Capture the cell that displays the provided text and extract its (X, Y) central coordinate. 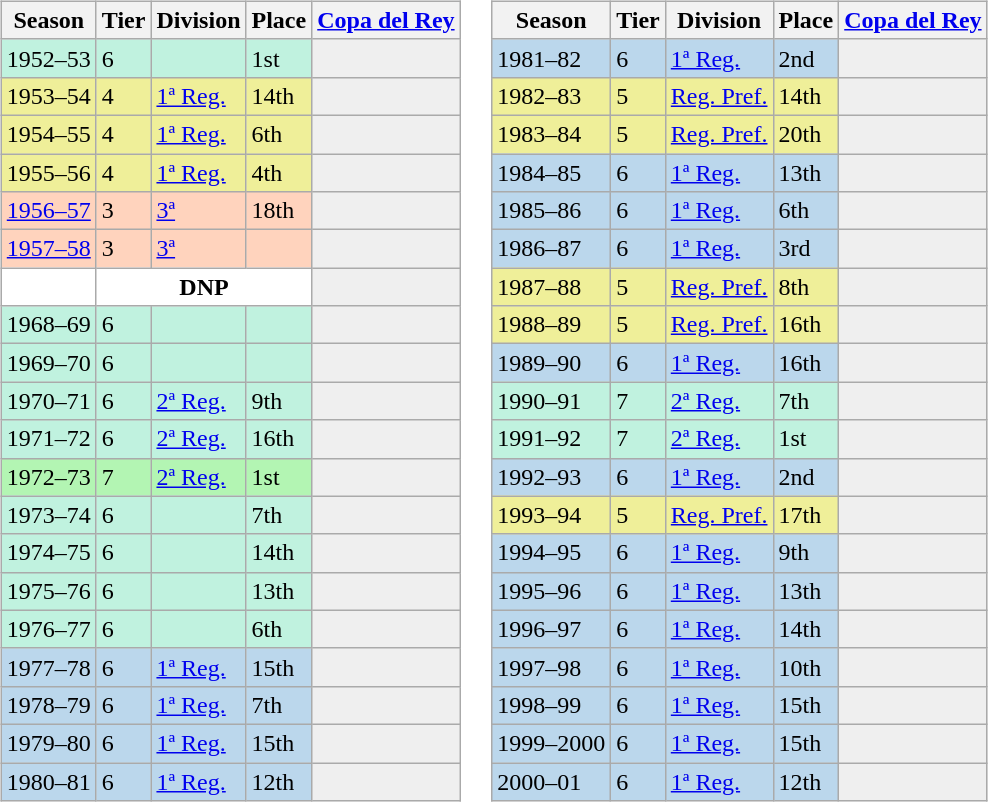
2000–01 (552, 781)
1976–77 (48, 629)
1973–74 (48, 515)
1997–98 (552, 667)
1952–53 (48, 58)
1970–71 (48, 401)
1987–88 (552, 287)
1974–75 (48, 553)
17th (806, 515)
1994–95 (552, 553)
3rd (806, 249)
1992–93 (552, 477)
1953–54 (48, 96)
1998–99 (552, 705)
1955–56 (48, 173)
20th (806, 134)
DNP (204, 287)
1990–91 (552, 401)
1982–83 (552, 96)
1954–55 (48, 134)
8th (806, 287)
1977–78 (48, 667)
1985–86 (552, 211)
1981–82 (552, 58)
1975–76 (48, 591)
1957–58 (48, 249)
1999–2000 (552, 743)
1996–97 (552, 629)
18th (279, 211)
1995–96 (552, 591)
1986–87 (552, 249)
1993–94 (552, 515)
4th (279, 173)
1988–89 (552, 325)
1969–70 (48, 363)
1968–69 (48, 325)
1980–81 (48, 781)
1979–80 (48, 743)
1978–79 (48, 705)
1971–72 (48, 439)
1956–57 (48, 211)
1989–90 (552, 363)
1991–92 (552, 439)
1983–84 (552, 134)
10th (806, 667)
1984–85 (552, 173)
1972–73 (48, 477)
